Search for the cell housing the specified text and yield its [X, Y] center coordinate. 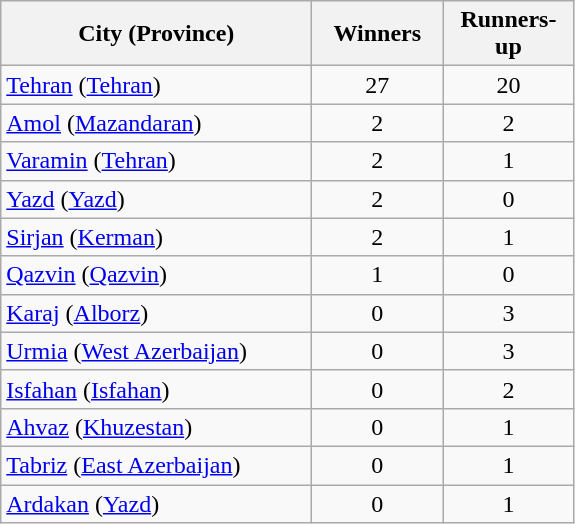
Ahvaz (Khuzestan) [156, 427]
Qazvin (Qazvin) [156, 275]
Tehran (Tehran) [156, 85]
Varamin (Tehran) [156, 161]
Isfahan (Isfahan) [156, 389]
Winners [378, 34]
Ardakan (Yazd) [156, 503]
Karaj (Alborz) [156, 313]
Runners-up [508, 34]
Urmia (West Azerbaijan) [156, 351]
City (Province) [156, 34]
Tabriz (East Azerbaijan) [156, 465]
27 [378, 85]
Sirjan (Kerman) [156, 237]
20 [508, 85]
Yazd (Yazd) [156, 199]
Amol (Mazandaran) [156, 123]
